Find where the given text appears and provide that cell's center as (x, y) coordinate. 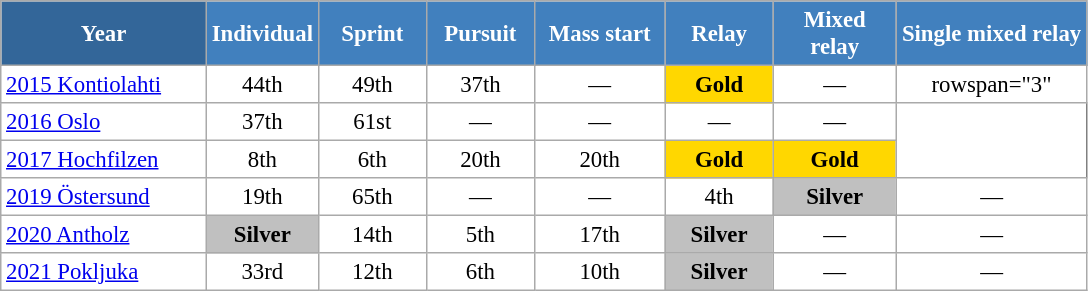
5th (480, 235)
Pursuit (480, 34)
Single mixed relay (992, 34)
Individual (262, 34)
19th (262, 197)
8th (262, 160)
44th (262, 85)
17th (600, 235)
2019 Östersund (104, 197)
6th (372, 160)
65th (372, 197)
Mixed relay (834, 34)
Mass start (600, 34)
rowspan="3" (992, 85)
Relay (719, 34)
2016 Oslo (104, 122)
2020 Antholz (104, 235)
Year (104, 34)
Sprint (372, 34)
61st (372, 122)
4th (719, 197)
14th (372, 235)
2017 Hochfilzen (104, 160)
2015 Kontiolahti (104, 85)
49th (372, 85)
